From the cell containing the given text, extract its center point as [x, y] coordinate. 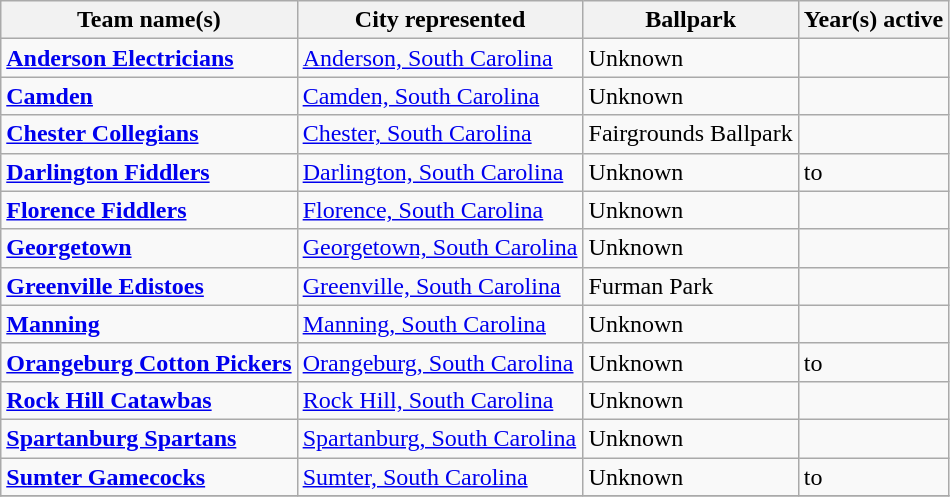
Greenville Edistoes [149, 286]
Spartanburg, South Carolina [440, 438]
Furman Park [690, 286]
Orangeburg, South Carolina [440, 362]
Chester Collegians [149, 134]
Manning [149, 324]
Darlington, South Carolina [440, 172]
Georgetown, South Carolina [440, 248]
Year(s) active [873, 20]
Ballpark [690, 20]
Chester, South Carolina [440, 134]
Greenville, South Carolina [440, 286]
Manning, South Carolina [440, 324]
Orangeburg Cotton Pickers [149, 362]
City represented [440, 20]
Fairgrounds Ballpark [690, 134]
Florence, South Carolina [440, 210]
Team name(s) [149, 20]
Florence Fiddlers [149, 210]
Camden [149, 96]
Rock Hill, South Carolina [440, 400]
Georgetown [149, 248]
Camden, South Carolina [440, 96]
Anderson, South Carolina [440, 58]
Spartanburg Spartans [149, 438]
Sumter Gamecocks [149, 477]
Darlington Fiddlers [149, 172]
Rock Hill Catawbas [149, 400]
Sumter, South Carolina [440, 477]
Anderson Electricians [149, 58]
